Find where the given text appears and provide that cell's center as [x, y] coordinate. 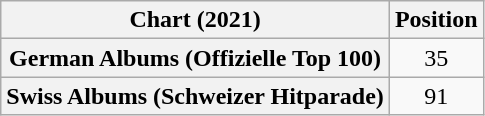
Position [436, 20]
German Albums (Offizielle Top 100) [196, 58]
Chart (2021) [196, 20]
35 [436, 58]
Swiss Albums (Schweizer Hitparade) [196, 96]
91 [436, 96]
